From the cell containing the given text, extract its center point as (x, y) coordinate. 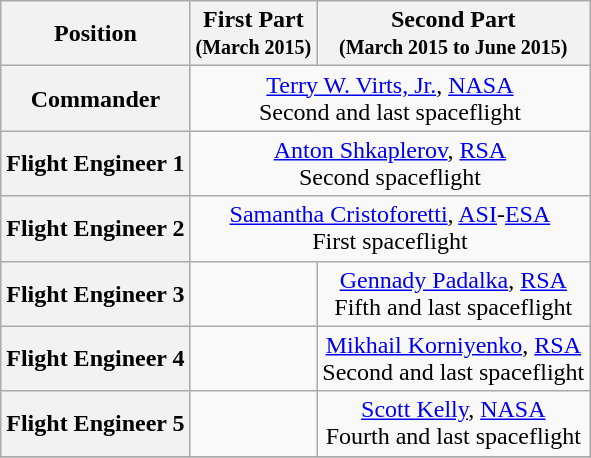
Samantha Cristoforetti, ASI-ESAFirst spaceflight (390, 228)
Mikhail Korniyenko, RSASecond and last spaceflight (454, 358)
First Part(March 2015) (254, 34)
Terry W. Virts, Jr., NASASecond and last spaceflight (390, 98)
Flight Engineer 5 (96, 424)
Flight Engineer 1 (96, 164)
Scott Kelly, NASAFourth and last spaceflight (454, 424)
Flight Engineer 3 (96, 294)
Commander (96, 98)
Gennady Padalka, RSA Fifth and last spaceflight (454, 294)
Second Part(March 2015 to June 2015) (454, 34)
Flight Engineer 4 (96, 358)
Anton Shkaplerov, RSASecond spaceflight (390, 164)
Position (96, 34)
Flight Engineer 2 (96, 228)
